Return [x, y] of the center of cell containing provided text 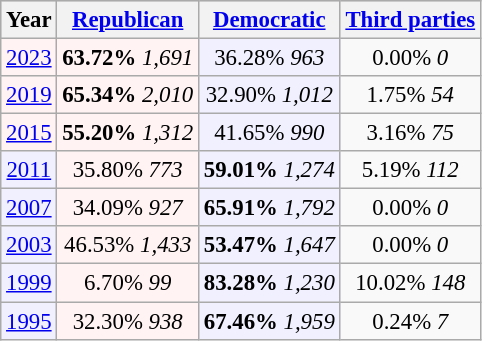
63.72% 1,691 [128, 58]
65.34% 2,010 [128, 95]
Republican [128, 20]
2015 [29, 133]
2003 [29, 245]
65.91% 1,792 [269, 208]
0.24% 7 [410, 321]
32.90% 1,012 [269, 95]
3.16% 75 [410, 133]
1.75% 54 [410, 95]
10.02% 148 [410, 283]
83.28% 1,230 [269, 283]
41.65% 990 [269, 133]
55.20% 1,312 [128, 133]
35.80% 773 [128, 170]
32.30% 938 [128, 321]
46.53% 1,433 [128, 245]
53.47% 1,647 [269, 245]
2019 [29, 95]
Third parties [410, 20]
67.46% 1,959 [269, 321]
2007 [29, 208]
6.70% 99 [128, 283]
2023 [29, 58]
34.09% 927 [128, 208]
59.01% 1,274 [269, 170]
Democratic [269, 20]
1999 [29, 283]
2011 [29, 170]
1995 [29, 321]
36.28% 963 [269, 58]
Year [29, 20]
5.19% 112 [410, 170]
